Pinpoint the cell where the given text exists, returning its (x, y) midpoint coordinate. 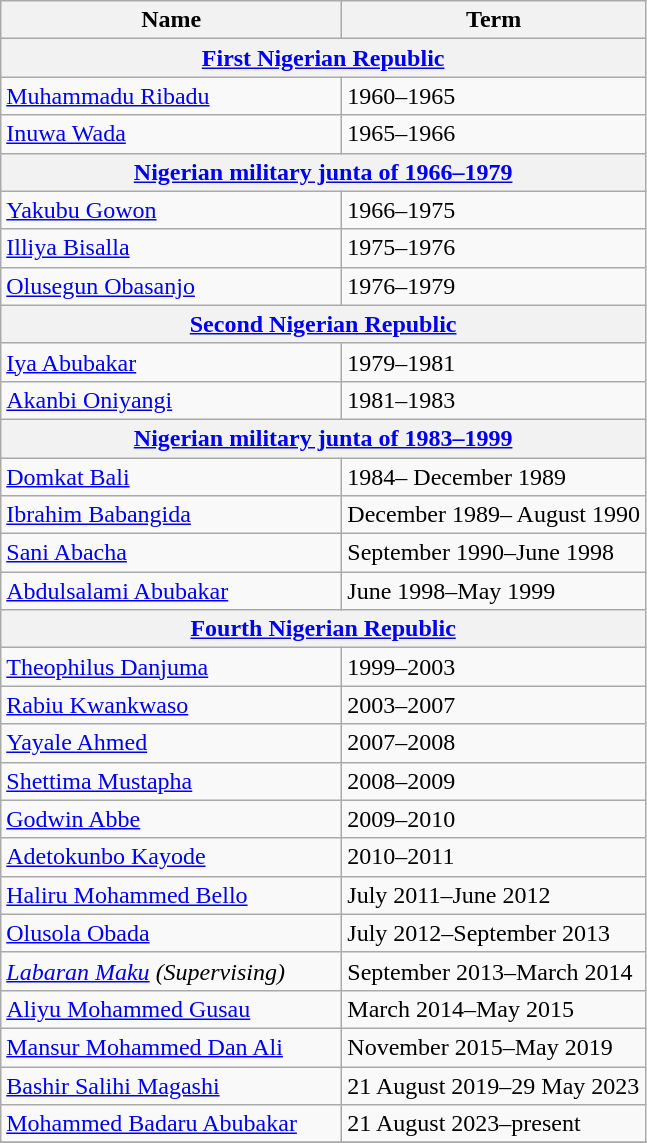
Godwin Abbe (172, 819)
Abdulsalami Abubakar (172, 591)
Bashir Salihi Magashi (172, 1085)
Name (172, 20)
September 1990–June 1998 (494, 553)
November 2015–May 2019 (494, 1047)
Akanbi Oniyangi (172, 400)
Second Nigerian Republic (324, 324)
1999–2003 (494, 667)
Inuwa Wada (172, 134)
Illiya Bisalla (172, 248)
Haliru Mohammed Bello (172, 895)
21 August 2019–29 May 2023 (494, 1085)
Olusegun Obasanjo (172, 286)
1965–1966 (494, 134)
Muhammadu Ribadu (172, 96)
1981–1983 (494, 400)
Fourth Nigerian Republic (324, 629)
First Nigerian Republic (324, 58)
Nigerian military junta of 1966–1979 (324, 172)
Theophilus Danjuma (172, 667)
1979–1981 (494, 362)
Olusola Obada (172, 933)
Yayale Ahmed (172, 743)
Aliyu Mohammed Gusau (172, 1009)
1975–1976 (494, 248)
Mansur Mohammed Dan Ali (172, 1047)
1960–1965 (494, 96)
1976–1979 (494, 286)
21 August 2023–present (494, 1124)
Labaran Maku (Supervising) (172, 971)
1984– December 1989 (494, 477)
2010–2011 (494, 857)
July 2011–June 2012 (494, 895)
June 1998–May 1999 (494, 591)
Nigerian military junta of 1983–1999 (324, 438)
Rabiu Kwankwaso (172, 705)
December 1989– August 1990 (494, 515)
1966–1975 (494, 210)
Yakubu Gowon (172, 210)
Sani Abacha (172, 553)
2009–2010 (494, 819)
Mohammed Badaru Abubakar (172, 1124)
Ibrahim Babangida (172, 515)
Domkat Bali (172, 477)
July 2012–September 2013 (494, 933)
Iya Abubakar (172, 362)
September 2013–March 2014 (494, 971)
March 2014–May 2015 (494, 1009)
Adetokunbo Kayode (172, 857)
Term (494, 20)
2003–2007 (494, 705)
2007–2008 (494, 743)
Shettima Mustapha (172, 781)
2008–2009 (494, 781)
